Provide the [X, Y] coordinate of the cell's center where the given text is located.  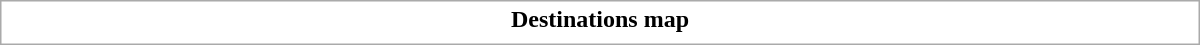
Destinations map [600, 19]
